Determine the [X, Y] coordinate at the center of the cell enclosing the given text.  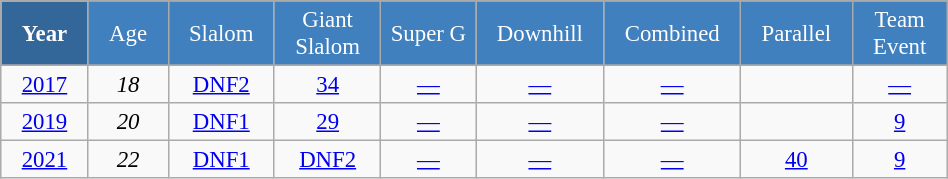
Team Event [900, 34]
34 [327, 85]
2017 [44, 85]
Downhill [540, 34]
2019 [44, 122]
GiantSlalom [327, 34]
29 [327, 122]
Year [44, 34]
Parallel [796, 34]
Slalom [221, 34]
18 [128, 85]
2021 [44, 160]
40 [796, 160]
20 [128, 122]
22 [128, 160]
Combined [672, 34]
Age [128, 34]
Super G [428, 34]
